For the text-containing cell, return its midpoint in [X, Y] coordinate format. 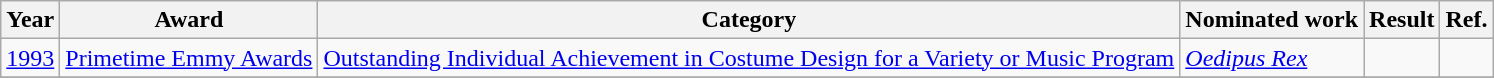
Category [749, 20]
Award [189, 20]
Ref. [1466, 20]
1993 [30, 58]
Oedipus Rex [1272, 58]
Year [30, 20]
Nominated work [1272, 20]
Outstanding Individual Achievement in Costume Design for a Variety or Music Program [749, 58]
Result [1402, 20]
Primetime Emmy Awards [189, 58]
